Output the (x, y) coordinate of the center of the cell containing the given text.  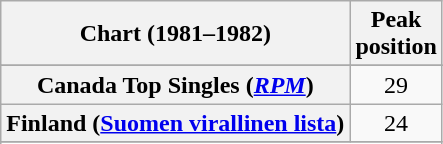
24 (396, 123)
Canada Top Singles (RPM) (176, 85)
Chart (1981–1982) (176, 34)
Finland (Suomen virallinen lista) (176, 123)
29 (396, 85)
Peak position (396, 34)
